Scan for the cell matching the given text and deliver its (x, y) coordinate at center. 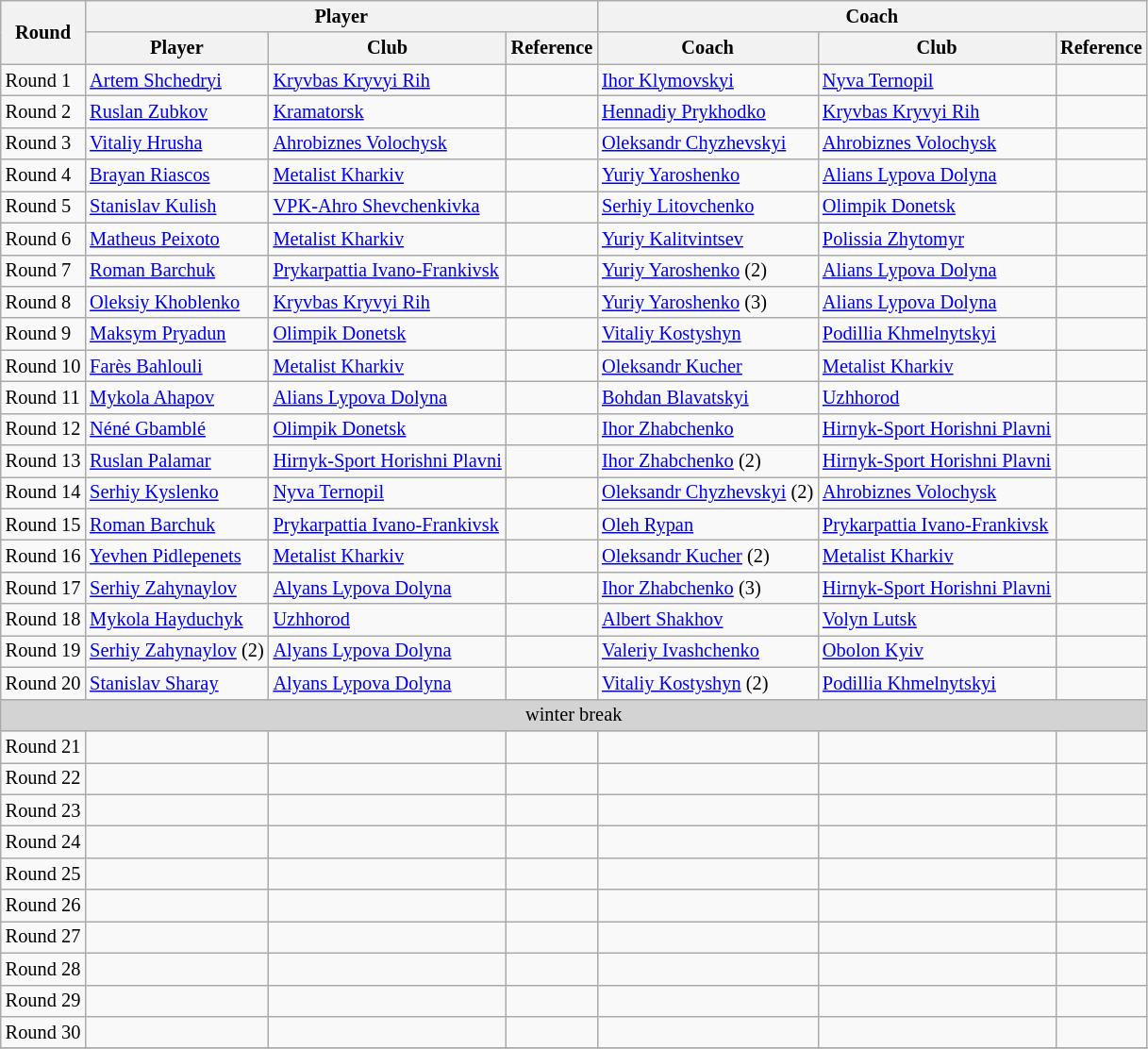
Vitaliy Kostyshyn (707, 334)
Albert Shakhov (707, 620)
Vitaliy Hrusha (176, 143)
winter break (574, 715)
Mykola Ahapov (176, 397)
Maksym Pryadun (176, 334)
Néné Gbamblé (176, 429)
Round 28 (43, 969)
Round 19 (43, 651)
Round 16 (43, 556)
Oleksandr Kucher (2) (707, 556)
Round 27 (43, 937)
Oleksiy Khoblenko (176, 302)
Round 17 (43, 588)
Round 1 (43, 80)
Yuriy Yaroshenko (3) (707, 302)
Serhiy Zahynaylov (2) (176, 651)
Ihor Klymovskyi (707, 80)
Round 22 (43, 778)
Round 3 (43, 143)
Yuriy Yaroshenko (707, 175)
Polissia Zhytomyr (937, 239)
Stanislav Kulish (176, 207)
Artem Shchedryi (176, 80)
Round 15 (43, 524)
Bohdan Blavatskyi (707, 397)
Ruslan Palamar (176, 461)
Yevhen Pidlepenets (176, 556)
Obolon Kyiv (937, 651)
Round 13 (43, 461)
Serhiy Kyslenko (176, 492)
Round 21 (43, 746)
Serhiy Zahynaylov (176, 588)
Round 7 (43, 271)
Round 6 (43, 239)
Oleksandr Chyzhevskyi (707, 143)
Ihor Zhabchenko (3) (707, 588)
Round (43, 32)
Oleksandr Chyzhevskyi (2) (707, 492)
Farès Bahlouli (176, 366)
Ihor Zhabchenko (2) (707, 461)
Oleksandr Kucher (707, 366)
Round 20 (43, 683)
Mykola Hayduchyk (176, 620)
Yuriy Yaroshenko (2) (707, 271)
Oleh Rypan (707, 524)
Yuriy Kalitvintsev (707, 239)
Round 12 (43, 429)
Ruslan Zubkov (176, 111)
Valeriy Ivashchenko (707, 651)
Serhiy Litovchenko (707, 207)
Round 29 (43, 1001)
Round 9 (43, 334)
Round 4 (43, 175)
Round 18 (43, 620)
Brayan Riascos (176, 175)
Round 23 (43, 810)
Volyn Lutsk (937, 620)
Round 5 (43, 207)
Round 14 (43, 492)
Round 24 (43, 841)
Round 26 (43, 906)
Round 2 (43, 111)
Round 8 (43, 302)
Kramatorsk (388, 111)
Round 10 (43, 366)
Ihor Zhabchenko (707, 429)
Vitaliy Kostyshyn (2) (707, 683)
Matheus Peixoto (176, 239)
Round 25 (43, 874)
VPK-Ahro Shevchenkivka (388, 207)
Stanislav Sharay (176, 683)
Hennadiy Prykhodko (707, 111)
Round 30 (43, 1032)
Round 11 (43, 397)
